Capture the cell that displays the provided text and extract its (x, y) central coordinate. 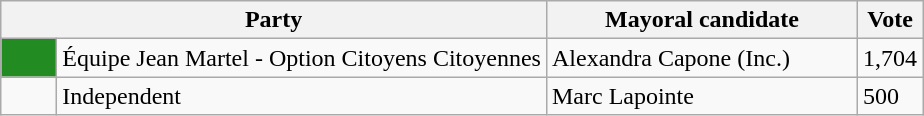
1,704 (890, 58)
500 (890, 96)
Mayoral candidate (702, 20)
Équipe Jean Martel - Option Citoyens Citoyennes (302, 58)
Independent (302, 96)
Marc Lapointe (702, 96)
Alexandra Capone (Inc.) (702, 58)
Party (274, 20)
Vote (890, 20)
